Capture the cell that displays the provided text and extract its [X, Y] central coordinate. 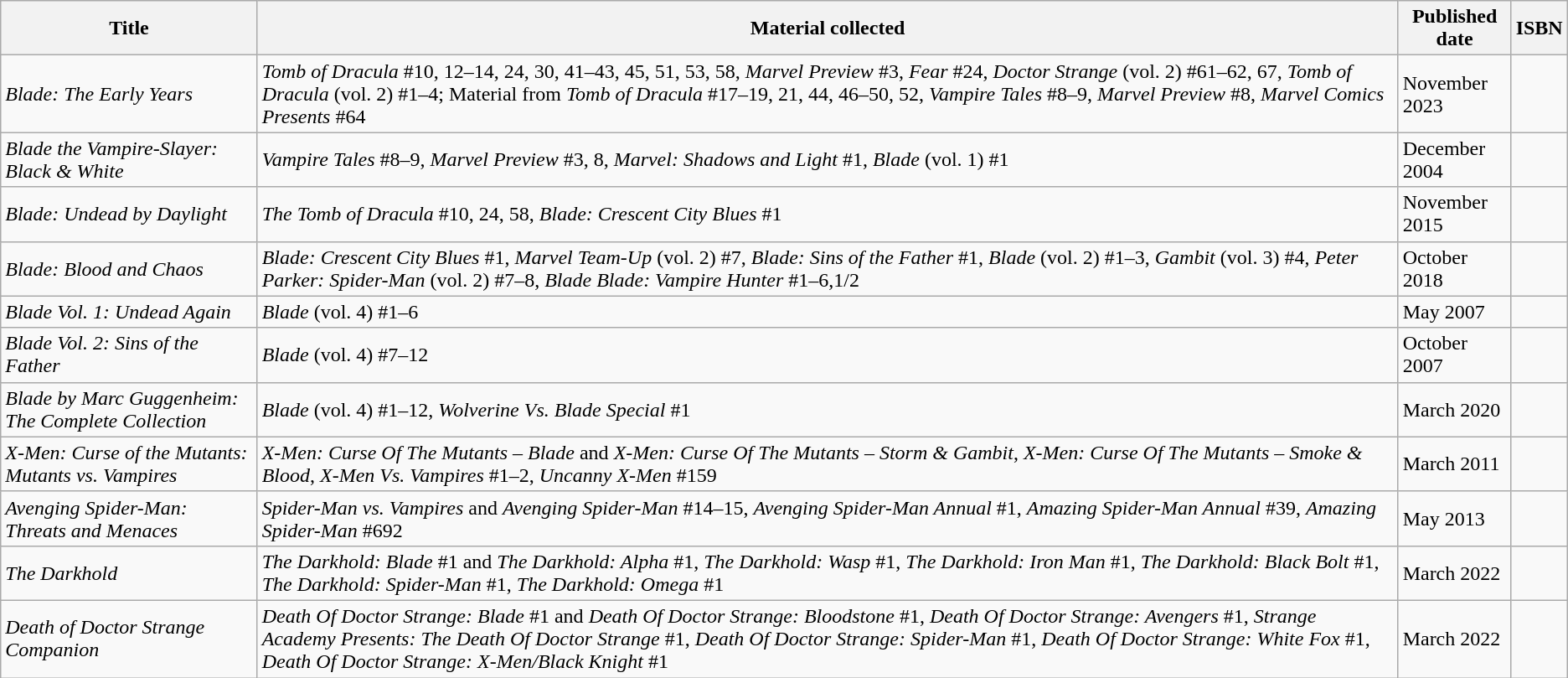
Blade by Marc Guggenheim: The Complete Collection [129, 409]
ISBN [1540, 28]
Vampire Tales #8–9, Marvel Preview #3, 8, Marvel: Shadows and Light #1, Blade (vol. 1) #1 [828, 159]
Blade Vol. 2: Sins of the Father [129, 355]
Death of Doctor Strange Companion [129, 639]
March 2020 [1454, 409]
Blade the Vampire-Slayer: Black & White [129, 159]
Title [129, 28]
Blade: The Early Years [129, 94]
May 2007 [1454, 312]
Spider-Man vs. Vampires and Avenging Spider-Man #14–15, Avenging Spider-Man Annual #1, Amazing Spider-Man Annual #39, Amazing Spider-Man #692 [828, 518]
Blade (vol. 4) #7–12 [828, 355]
Blade (vol. 4) #1–6 [828, 312]
May 2013 [1454, 518]
Blade (vol. 4) #1–12, Wolverine Vs. Blade Special #1 [828, 409]
December 2004 [1454, 159]
The Tomb of Dracula #10, 24, 58, Blade: Crescent City Blues #1 [828, 215]
November 2015 [1454, 215]
The Darkhold [129, 573]
Material collected [828, 28]
Avenging Spider-Man: Threats and Menaces [129, 518]
Blade: Undead by Daylight [129, 215]
X-Men: Curse of the Mutants: Mutants vs. Vampires [129, 464]
Blade: Blood and Chaos [129, 268]
October 2007 [1454, 355]
March 2011 [1454, 464]
Blade Vol. 1: Undead Again [129, 312]
Published date [1454, 28]
October 2018 [1454, 268]
November 2023 [1454, 94]
